For the text-containing cell, return its midpoint in (X, Y) coordinate format. 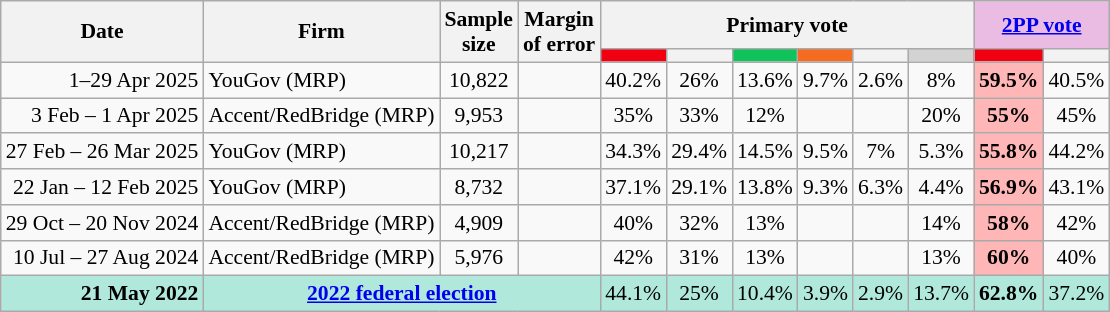
58% (1008, 223)
2.6% (880, 80)
55% (1008, 116)
7% (880, 152)
60% (1008, 258)
2.9% (880, 294)
26% (699, 80)
Marginof error (559, 32)
29 Oct – 20 Nov 2024 (102, 223)
31% (699, 258)
Samplesize (479, 32)
13.6% (765, 80)
Firm (321, 32)
Primary vote (787, 25)
9.7% (826, 80)
22 Jan – 12 Feb 2025 (102, 187)
Date (102, 32)
35% (633, 116)
13.8% (765, 187)
25% (699, 294)
13.7% (941, 294)
21 May 2022 (102, 294)
10.4% (765, 294)
10 Jul – 27 Aug 2024 (102, 258)
37.1% (633, 187)
10,822 (479, 80)
14.5% (765, 152)
8% (941, 80)
40.5% (1076, 80)
29.1% (699, 187)
40.2% (633, 80)
9,953 (479, 116)
3 Feb – 1 Apr 2025 (102, 116)
45% (1076, 116)
5.3% (941, 152)
2022 federal election (402, 294)
55.8% (1008, 152)
20% (941, 116)
4,909 (479, 223)
33% (699, 116)
4.4% (941, 187)
56.9% (1008, 187)
9.5% (826, 152)
37.2% (1076, 294)
6.3% (880, 187)
9.3% (826, 187)
1–29 Apr 2025 (102, 80)
14% (941, 223)
12% (765, 116)
5,976 (479, 258)
44.2% (1076, 152)
3.9% (826, 294)
32% (699, 223)
62.8% (1008, 294)
2PP vote (1042, 25)
27 Feb – 26 Mar 2025 (102, 152)
34.3% (633, 152)
10,217 (479, 152)
43.1% (1076, 187)
8,732 (479, 187)
29.4% (699, 152)
44.1% (633, 294)
59.5% (1008, 80)
